Find where the given text appears and provide that cell's center as (x, y) coordinate. 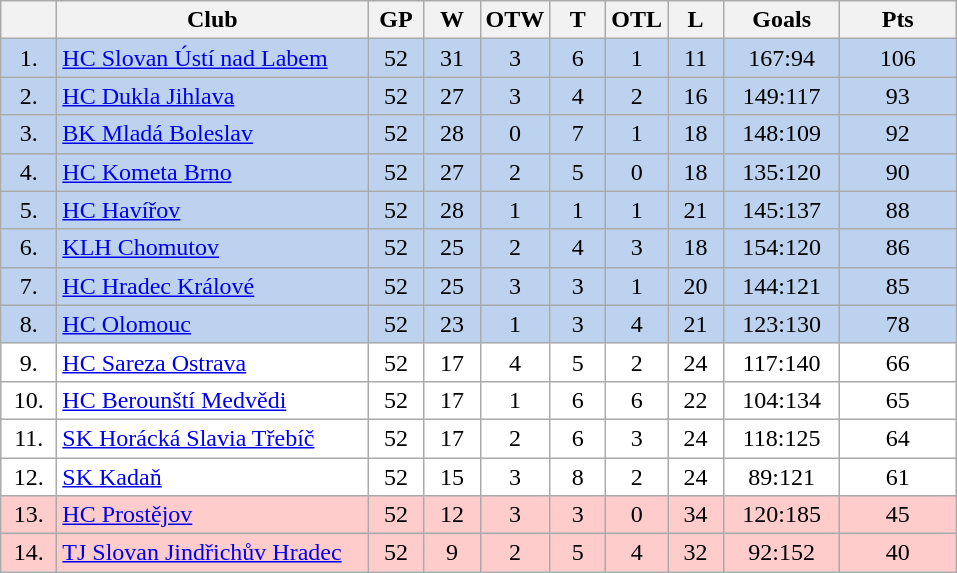
HC Prostějov (212, 515)
11 (696, 58)
16 (696, 96)
23 (452, 324)
117:140 (782, 362)
OTW (515, 20)
92:152 (782, 553)
HC Dukla Jihlava (212, 96)
7. (29, 286)
106 (898, 58)
64 (898, 438)
L (696, 20)
31 (452, 58)
HC Kometa Brno (212, 172)
9 (452, 553)
3. (29, 134)
145:137 (782, 210)
5. (29, 210)
HC Berounští Medvědi (212, 400)
92 (898, 134)
123:130 (782, 324)
135:120 (782, 172)
10. (29, 400)
86 (898, 248)
144:121 (782, 286)
104:134 (782, 400)
15 (452, 477)
Club (212, 20)
4. (29, 172)
T (578, 20)
KLH Chomutov (212, 248)
32 (696, 553)
SK Kadaň (212, 477)
6. (29, 248)
154:120 (782, 248)
148:109 (782, 134)
Pts (898, 20)
90 (898, 172)
65 (898, 400)
9. (29, 362)
118:125 (782, 438)
20 (696, 286)
11. (29, 438)
61 (898, 477)
66 (898, 362)
40 (898, 553)
34 (696, 515)
22 (696, 400)
120:185 (782, 515)
BK Mladá Boleslav (212, 134)
45 (898, 515)
14. (29, 553)
8. (29, 324)
167:94 (782, 58)
GP (396, 20)
SK Horácká Slavia Třebíč (212, 438)
HC Sareza Ostrava (212, 362)
12. (29, 477)
OTL (637, 20)
88 (898, 210)
2. (29, 96)
8 (578, 477)
12 (452, 515)
85 (898, 286)
HC Havířov (212, 210)
13. (29, 515)
149:117 (782, 96)
78 (898, 324)
TJ Slovan Jindřichův Hradec (212, 553)
HC Olomouc (212, 324)
Goals (782, 20)
89:121 (782, 477)
HC Hradec Králové (212, 286)
W (452, 20)
7 (578, 134)
93 (898, 96)
1. (29, 58)
HC Slovan Ústí nad Labem (212, 58)
